Detect which cell encompasses the target text, then output its [X, Y] center coordinate. 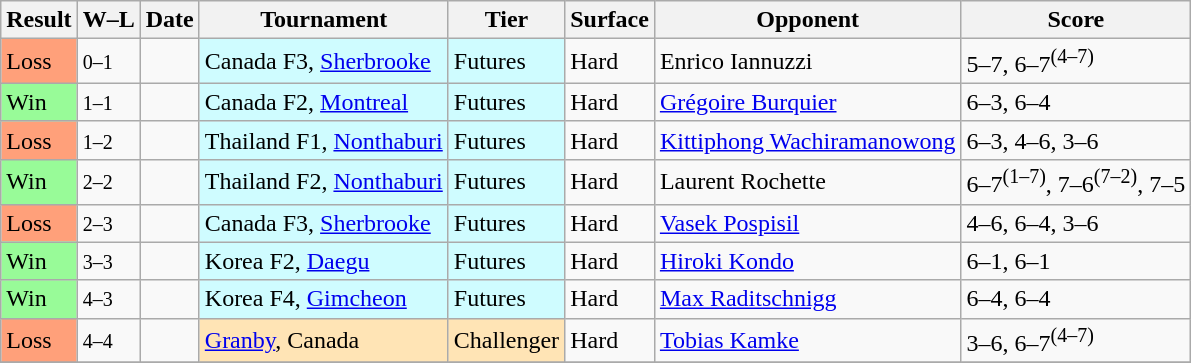
6–3, 6–4 [1076, 102]
1–2 [108, 140]
Thailand F1, Nonthaburi [324, 140]
Thailand F2, Nonthaburi [324, 182]
4–3 [108, 299]
3–3 [108, 261]
2–2 [108, 182]
Score [1076, 20]
Hiroki Kondo [808, 261]
1–1 [108, 102]
Enrico Iannuzzi [808, 62]
4–6, 6–4, 3–6 [1076, 223]
Result [39, 20]
6–4, 6–4 [1076, 299]
4–4 [108, 340]
Challenger [506, 340]
Date [170, 20]
Korea F2, Daegu [324, 261]
Surface [610, 20]
Tournament [324, 20]
6–7(1–7), 7–6(7–2), 7–5 [1076, 182]
Canada F2, Montreal [324, 102]
2–3 [108, 223]
Laurent Rochette [808, 182]
Korea F4, Gimcheon [324, 299]
5–7, 6–7(4–7) [1076, 62]
0–1 [108, 62]
Vasek Pospisil [808, 223]
Tier [506, 20]
6–1, 6–1 [1076, 261]
Grégoire Burquier [808, 102]
6–3, 4–6, 3–6 [1076, 140]
Opponent [808, 20]
Tobias Kamke [808, 340]
Max Raditschnigg [808, 299]
Kittiphong Wachiramanowong [808, 140]
Granby, Canada [324, 340]
3–6, 6–7(4–7) [1076, 340]
W–L [108, 20]
